Return (x, y) of the center of cell containing provided text 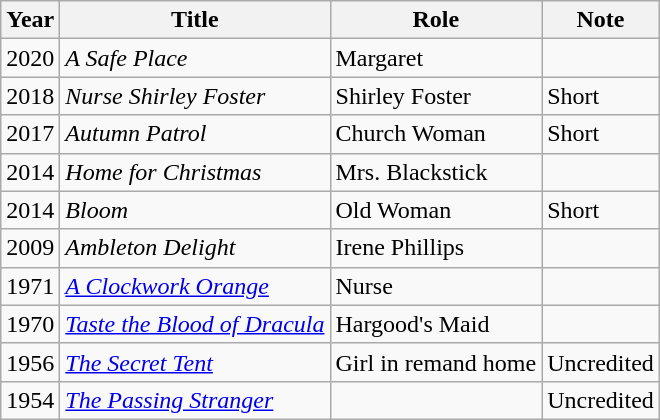
Shirley Foster (436, 96)
Bloom (195, 210)
2017 (30, 134)
Autumn Patrol (195, 134)
A Clockwork Orange (195, 286)
The Secret Tent (195, 362)
1956 (30, 362)
Nurse (436, 286)
Home for Christmas (195, 172)
The Passing Stranger (195, 400)
Role (436, 20)
2018 (30, 96)
Year (30, 20)
Hargood's Maid (436, 324)
Church Woman (436, 134)
Ambleton Delight (195, 248)
Nurse Shirley Foster (195, 96)
Irene Phillips (436, 248)
Old Woman (436, 210)
1954 (30, 400)
Mrs. Blackstick (436, 172)
Girl in remand home (436, 362)
Title (195, 20)
2009 (30, 248)
1970 (30, 324)
1971 (30, 286)
Note (601, 20)
2020 (30, 58)
Taste the Blood of Dracula (195, 324)
A Safe Place (195, 58)
Margaret (436, 58)
